Locate the cell with the specified text and output its [X, Y] center coordinate. 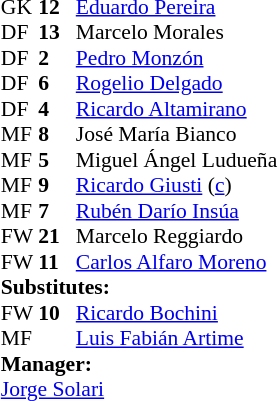
13 [57, 33]
Rubén Darío Insúa [176, 211]
Ricardo Altamirano [176, 109]
Marcelo Reggiardo [176, 237]
Miguel Ángel Ludueña [176, 160]
9 [57, 185]
6 [57, 83]
Ricardo Bochini [176, 313]
Pedro Monzón [176, 58]
Rogelio Delgado [176, 83]
21 [57, 237]
Ricardo Giusti (c) [176, 185]
7 [57, 211]
Carlos Alfaro Moreno [176, 262]
Substitutes: [139, 287]
4 [57, 109]
José María Bianco [176, 135]
Marcelo Morales [176, 33]
Manager: [139, 364]
2 [57, 58]
10 [57, 313]
5 [57, 160]
Luis Fabián Artime [176, 339]
11 [57, 262]
8 [57, 135]
